Return (X, Y) of the center of cell containing provided text 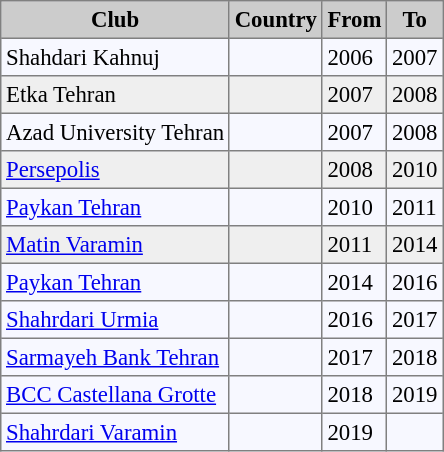
From (354, 20)
Club (116, 20)
Azad University Tehran (116, 132)
2006 (354, 57)
To (415, 20)
BCC Castellana Grotte (116, 395)
Shahdari Kahnuj (116, 57)
Etka Tehran (116, 95)
Country (276, 20)
Matin Varamin (116, 245)
Persepolis (116, 170)
Shahrdari Urmia (116, 320)
Sarmayeh Bank Tehran (116, 357)
Shahrdari Varamin (116, 432)
